For the text-containing cell, return its midpoint in (x, y) coordinate format. 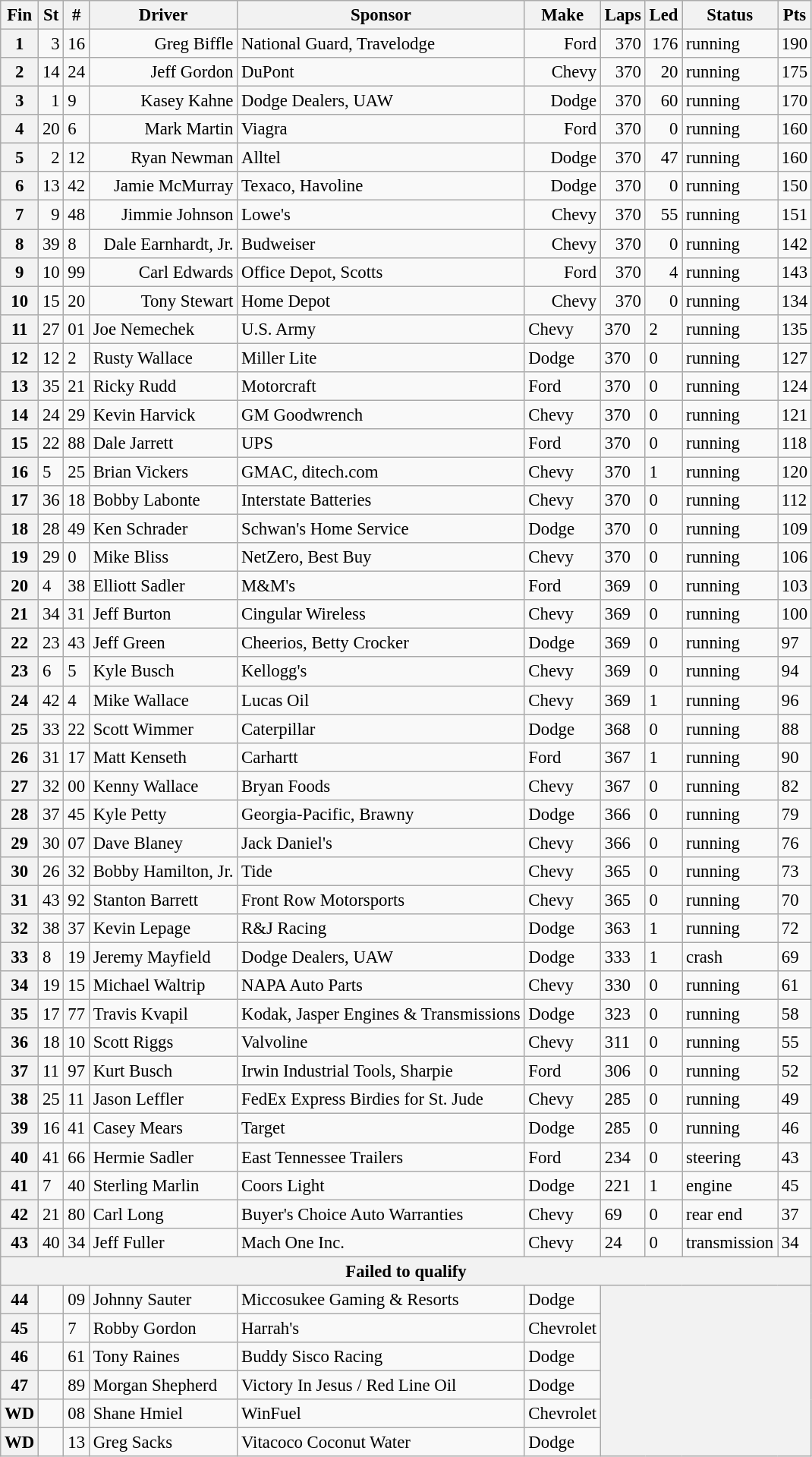
80 (76, 1214)
U.S. Army (381, 329)
Kellogg's (381, 672)
FedEx Express Birdies for St. Jude (381, 1100)
Lowe's (381, 215)
124 (795, 386)
58 (795, 1014)
NetZero, Best Buy (381, 557)
Bobby Hamilton, Jr. (162, 872)
Motorcraft (381, 386)
Tony Raines (162, 1357)
Jeff Green (162, 643)
Matt Kenseth (162, 757)
Kevin Lepage (162, 929)
Scott Riggs (162, 1042)
Texaco, Havoline (381, 186)
96 (795, 700)
48 (76, 215)
Hermie Sadler (162, 1157)
Buddy Sisco Racing (381, 1357)
Coors Light (381, 1185)
transmission (730, 1242)
St (52, 15)
Carl Edwards (162, 272)
Jimmie Johnson (162, 215)
190 (795, 44)
118 (795, 443)
Shane Hmiel (162, 1414)
Jamie McMurray (162, 186)
Front Row Motorsports (381, 900)
Tide (381, 872)
Buyer's Choice Auto Warranties (381, 1214)
Cingular Wireless (381, 614)
60 (663, 101)
engine (730, 1185)
175 (795, 72)
Budweiser (381, 244)
109 (795, 529)
steering (730, 1157)
135 (795, 329)
09 (76, 1300)
89 (76, 1385)
GM Goodwrench (381, 415)
143 (795, 272)
70 (795, 900)
Tony Stewart (162, 301)
Fin (20, 15)
Mike Bliss (162, 557)
Failed to qualify (407, 1271)
Jeff Gordon (162, 72)
rear end (730, 1214)
Georgia-Pacific, Brawny (381, 815)
Greg Biffle (162, 44)
Ricky Rudd (162, 386)
Scott Wimmer (162, 729)
Rusty Wallace (162, 358)
Pts (795, 15)
134 (795, 301)
crash (730, 957)
Kodak, Jasper Engines & Transmissions (381, 1014)
Home Depot (381, 301)
WinFuel (381, 1414)
Kyle Busch (162, 672)
120 (795, 471)
Miccosukee Gaming & Resorts (381, 1300)
142 (795, 244)
323 (622, 1014)
Joe Nemechek (162, 329)
R&J Racing (381, 929)
Irwin Industrial Tools, Sharpie (381, 1071)
82 (795, 786)
121 (795, 415)
234 (622, 1157)
Morgan Shepherd (162, 1385)
Mach One Inc. (381, 1242)
Miller Lite (381, 358)
76 (795, 843)
Greg Sacks (162, 1443)
221 (622, 1185)
150 (795, 186)
92 (76, 900)
Mike Wallace (162, 700)
112 (795, 500)
368 (622, 729)
72 (795, 929)
Ken Schrader (162, 529)
79 (795, 815)
77 (76, 1014)
Ryan Newman (162, 158)
Jason Leffler (162, 1100)
Carhartt (381, 757)
Interstate Batteries (381, 500)
Jeff Fuller (162, 1242)
Viagra (381, 129)
Jack Daniel's (381, 843)
Schwan's Home Service (381, 529)
Kasey Kahne (162, 101)
Elliott Sadler (162, 586)
Alltel (381, 158)
Sterling Marlin (162, 1185)
Cheerios, Betty Crocker (381, 643)
Victory In Jesus / Red Line Oil (381, 1385)
Stanton Barrett (162, 900)
Led (663, 15)
106 (795, 557)
08 (76, 1414)
Vitacoco Coconut Water (381, 1443)
Johnny Sauter (162, 1300)
44 (20, 1300)
Kevin Harvick (162, 415)
103 (795, 586)
170 (795, 101)
National Guard, Travelodge (381, 44)
Status (730, 15)
Sponsor (381, 15)
Kyle Petty (162, 815)
GMAC, ditech.com (381, 471)
DuPont (381, 72)
Mark Martin (162, 129)
Office Depot, Scotts (381, 272)
Bryan Foods (381, 786)
# (76, 15)
333 (622, 957)
100 (795, 614)
Robby Gordon (162, 1328)
99 (76, 272)
127 (795, 358)
330 (622, 986)
94 (795, 672)
Travis Kvapil (162, 1014)
Dale Earnhardt, Jr. (162, 244)
Brian Vickers (162, 471)
Dave Blaney (162, 843)
Jeremy Mayfield (162, 957)
Jeff Burton (162, 614)
52 (795, 1071)
Lucas Oil (381, 700)
Laps (622, 15)
Casey Mears (162, 1128)
363 (622, 929)
90 (795, 757)
01 (76, 329)
73 (795, 872)
UPS (381, 443)
Target (381, 1128)
Kenny Wallace (162, 786)
66 (76, 1157)
Harrah's (381, 1328)
Valvoline (381, 1042)
Carl Long (162, 1214)
306 (622, 1071)
176 (663, 44)
Kurt Busch (162, 1071)
Michael Waltrip (162, 986)
Bobby Labonte (162, 500)
East Tennessee Trailers (381, 1157)
Driver (162, 15)
Caterpillar (381, 729)
07 (76, 843)
00 (76, 786)
Dale Jarrett (162, 443)
NAPA Auto Parts (381, 986)
311 (622, 1042)
M&M's (381, 586)
151 (795, 215)
Make (562, 15)
